Provide the [X, Y] coordinate of the cell's center where the given text is located.  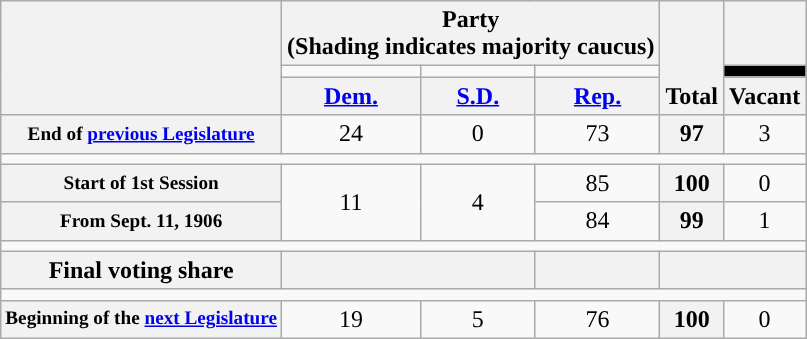
Dem. [352, 96]
Beginning of the next Legislature [142, 319]
Rep. [598, 96]
84 [598, 221]
11 [352, 202]
76 [598, 319]
Total [692, 58]
Start of 1st Session [142, 183]
5 [478, 319]
99 [692, 221]
19 [352, 319]
1 [764, 221]
S.D. [478, 96]
85 [598, 183]
From Sept. 11, 1906 [142, 221]
3 [764, 134]
Party (Shading indicates majority caucus) [471, 34]
End of previous Legislature [142, 134]
Vacant [764, 96]
97 [692, 134]
4 [478, 202]
73 [598, 134]
Final voting share [142, 270]
24 [352, 134]
